Locate the cell with the specified text and output its [X, Y] center coordinate. 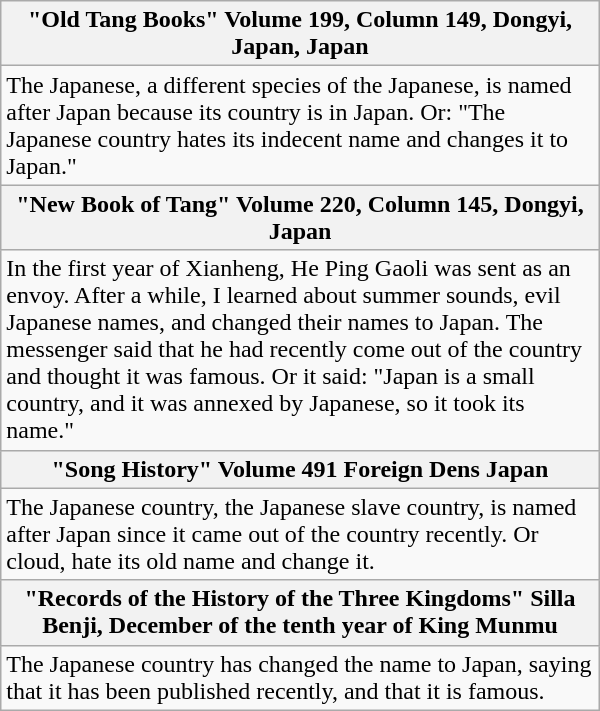
"Song History" Volume 491 Foreign Dens Japan [300, 469]
"New Book of Tang" Volume 220, Column 145, Dongyi, Japan [300, 218]
The Japanese country has changed the name to Japan, saying that it has been published recently, and that it is famous. [300, 678]
"Records of the History of the Three Kingdoms" Silla Benji, December of the tenth year of King Munmu [300, 612]
"Old Tang Books" Volume 199, Column 149, Dongyi, Japan, Japan [300, 34]
